Find where the given text appears and provide that cell's center as (x, y) coordinate. 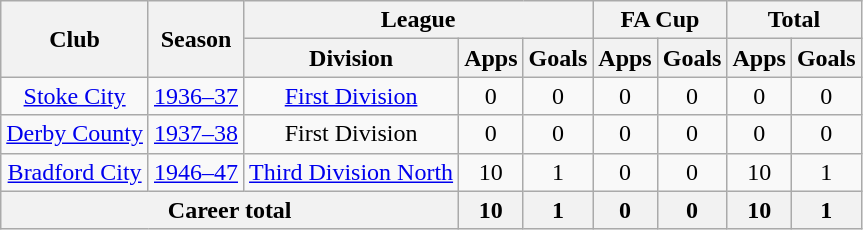
FA Cup (660, 20)
Season (196, 39)
1936–37 (196, 96)
Club (75, 39)
Total (794, 20)
Third Division North (352, 172)
League (418, 20)
Stoke City (75, 96)
Division (352, 58)
1937–38 (196, 134)
Derby County (75, 134)
1946–47 (196, 172)
Bradford City (75, 172)
Career total (230, 210)
